From the cell containing the given text, extract its center point as [x, y] coordinate. 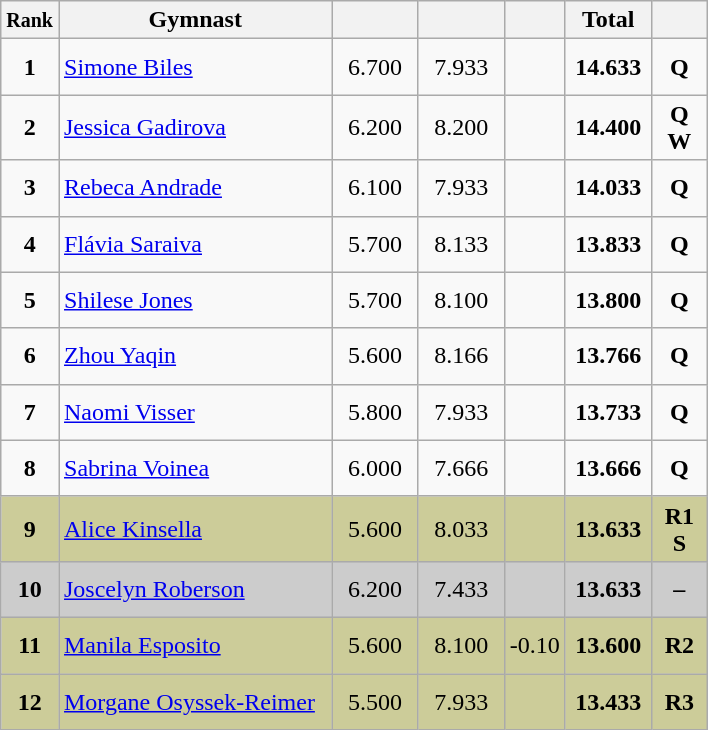
8 [30, 468]
Rank [30, 20]
R1 S [679, 528]
14.033 [608, 188]
11 [30, 645]
Simone Biles [195, 67]
5.800 [375, 412]
13.433 [608, 702]
1 [30, 67]
13.766 [608, 356]
Morgane Osyssek-Reimer [195, 702]
14.633 [608, 67]
Shilese Jones [195, 300]
Joscelyn Roberson [195, 589]
14.400 [608, 128]
-0.10 [534, 645]
Naomi Visser [195, 412]
8.200 [461, 128]
13.666 [608, 468]
9 [30, 528]
Alice Kinsella [195, 528]
6.700 [375, 67]
13.600 [608, 645]
Manila Esposito [195, 645]
5 [30, 300]
Total [608, 20]
5.500 [375, 702]
Gymnast [195, 20]
R3 [679, 702]
8.166 [461, 356]
8.133 [461, 244]
7.666 [461, 468]
13.733 [608, 412]
6 [30, 356]
7.433 [461, 589]
13.833 [608, 244]
13.800 [608, 300]
3 [30, 188]
R2 [679, 645]
6.100 [375, 188]
8.033 [461, 528]
4 [30, 244]
12 [30, 702]
Rebeca Andrade [195, 188]
Jessica Gadirova [195, 128]
Sabrina Voinea [195, 468]
Zhou Yaqin [195, 356]
– [679, 589]
7 [30, 412]
Flávia Saraiva [195, 244]
10 [30, 589]
6.000 [375, 468]
Q W [679, 128]
2 [30, 128]
